Extract the (x, y) coordinate from the center of the cell holding the provided text.  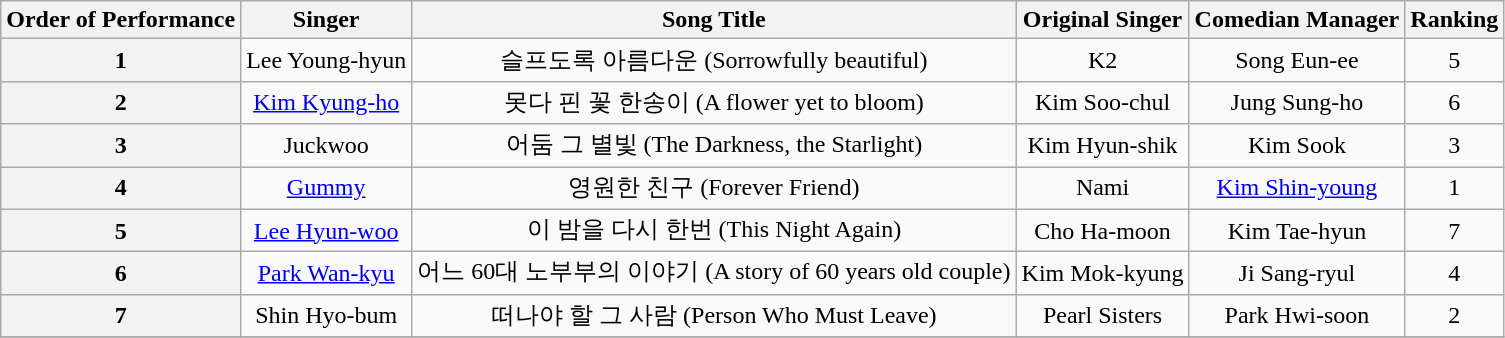
Park Hwi-soon (1297, 316)
어둠 그 별빛 (The Darkness, the Starlight) (714, 146)
Song Title (714, 20)
Ji Sang-ryul (1297, 274)
Kim Soo-chul (1102, 102)
Comedian Manager (1297, 20)
Kim Kyung-ho (326, 102)
Kim Mok-kyung (1102, 274)
슬프도록 아름다운 (Sorrowfully beautiful) (714, 60)
Park Wan-kyu (326, 274)
Cho Ha-moon (1102, 230)
Order of Performance (121, 20)
못다 핀 꽃 한송이 (A flower yet to bloom) (714, 102)
Lee Young-hyun (326, 60)
Kim Tae-hyun (1297, 230)
Nami (1102, 188)
Gummy (326, 188)
어느 60대 노부부의 이야기 (A story of 60 years old couple) (714, 274)
떠나야 할 그 사람 (Person Who Must Leave) (714, 316)
Shin Hyo-bum (326, 316)
Pearl Sisters (1102, 316)
Jung Sung-ho (1297, 102)
Juckwoo (326, 146)
Kim Sook (1297, 146)
Kim Shin-young (1297, 188)
Ranking (1454, 20)
Kim Hyun-shik (1102, 146)
이 밤을 다시 한번 (This Night Again) (714, 230)
Singer (326, 20)
Song Eun-ee (1297, 60)
Lee Hyun-woo (326, 230)
Original Singer (1102, 20)
K2 (1102, 60)
영원한 친구 (Forever Friend) (714, 188)
